Identify which cell holds the provided text, then report its [X, Y] central coordinate. 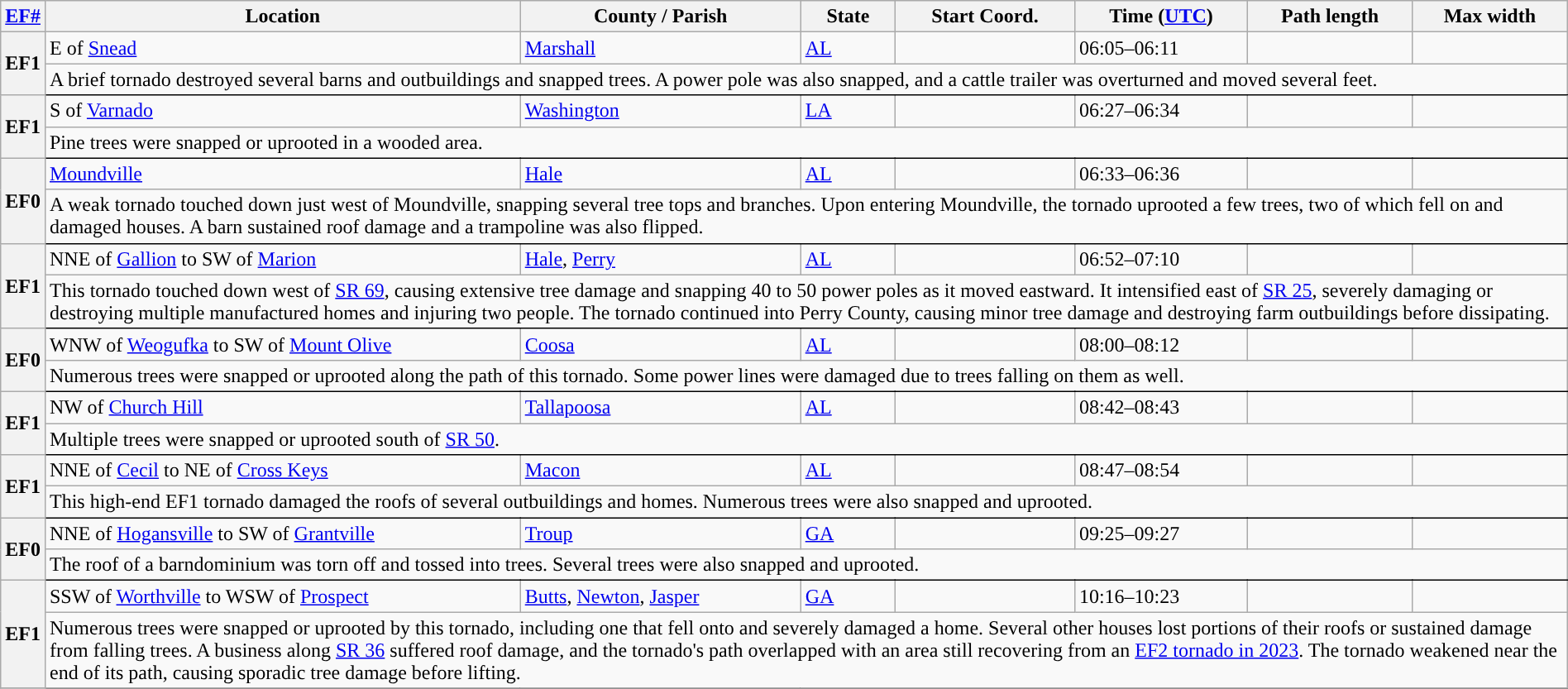
NNE of Cecil to NE of Cross Keys [283, 471]
This high-end EF1 tornado damaged the roofs of several outbuildings and homes. Numerous trees were also snapped and uprooted. [806, 502]
NNE of Hogansville to SW of Grantville [283, 533]
NNE of Gallion to SW of Marion [283, 259]
Time (UTC) [1161, 17]
08:42–08:43 [1161, 407]
Path length [1330, 17]
Max width [1489, 17]
The roof of a barndominium was torn off and tossed into trees. Several trees were also snapped and uprooted. [806, 565]
Washington [660, 111]
SSW of Worthville to WSW of Prospect [283, 596]
Numerous trees were snapped or uprooted along the path of this tornado. Some power lines were damaged due to trees falling on them as well. [806, 376]
09:25–09:27 [1161, 533]
06:52–07:10 [1161, 259]
Start Coord. [986, 17]
Troup [660, 533]
Hale, Perry [660, 259]
Butts, Newton, Jasper [660, 596]
Marshall [660, 48]
10:16–10:23 [1161, 596]
County / Parish [660, 17]
EF# [23, 17]
06:05–06:11 [1161, 48]
LA [848, 111]
WNW of Weogufka to SW of Mount Olive [283, 344]
NW of Church Hill [283, 407]
Location [283, 17]
Macon [660, 471]
08:47–08:54 [1161, 471]
Multiple trees were snapped or uprooted south of SR 50. [806, 439]
Coosa [660, 344]
S of Varnado [283, 111]
06:27–06:34 [1161, 111]
Hale [660, 174]
06:33–06:36 [1161, 174]
E of Snead [283, 48]
Pine trees were snapped or uprooted in a wooded area. [806, 142]
State [848, 17]
Tallapoosa [660, 407]
08:00–08:12 [1161, 344]
Moundville [283, 174]
